Return [X, Y] of the center of cell containing provided text 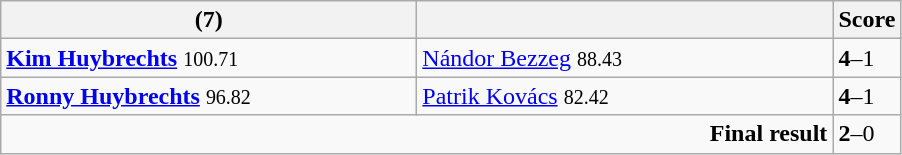
Ronny Huybrechts 96.82 [209, 96]
Kim Huybrechts 100.71 [209, 58]
2–0 [867, 134]
Score [867, 20]
(7) [209, 20]
Final result [417, 134]
Nándor Bezzeg 88.43 [625, 58]
Patrik Kovács 82.42 [625, 96]
